Locate the cell with the specified text and output its [X, Y] center coordinate. 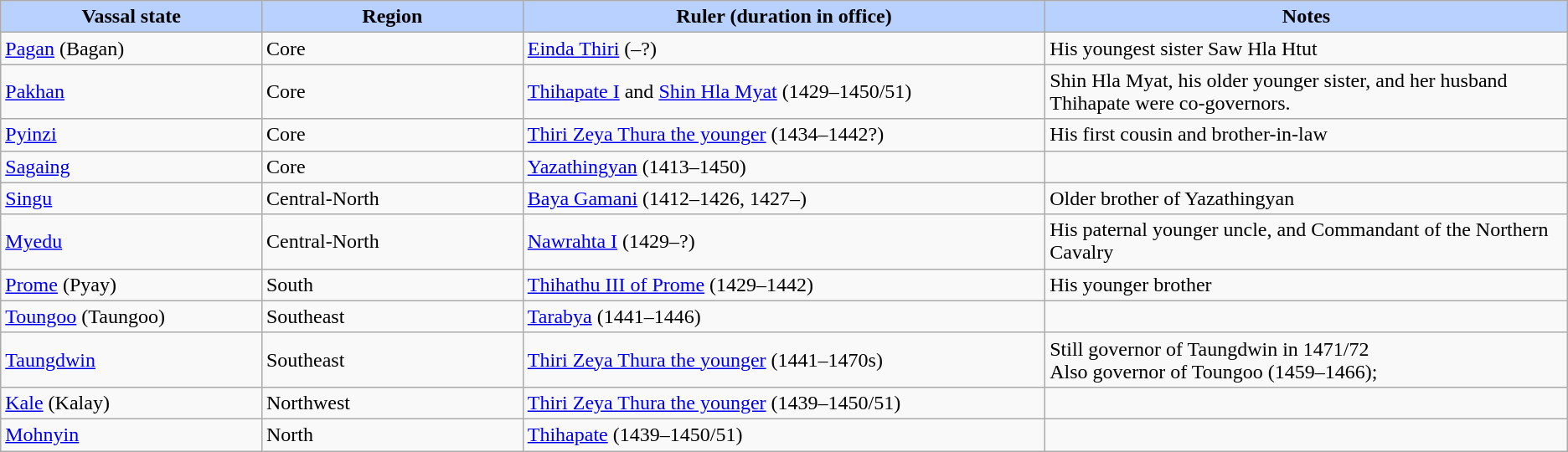
Older brother of Yazathingyan [1307, 198]
His paternal younger uncle, and Commandant of the Northern Cavalry [1307, 241]
His first cousin and brother-in-law [1307, 135]
Singu [132, 198]
Pagan (Bagan) [132, 49]
Shin Hla Myat, his older younger sister, and her husband Thihapate were co-governors. [1307, 92]
Sagaing [132, 167]
South [392, 285]
Still governor of Taungdwin in 1471/72 Also governor of Toungoo (1459–1466); [1307, 360]
Myedu [132, 241]
Northwest [392, 403]
Thiri Zeya Thura the younger (1439–1450/51) [784, 403]
Thiri Zeya Thura the younger (1434–1442?) [784, 135]
Notes [1307, 17]
Pyinzi [132, 135]
Yazathingyan (1413–1450) [784, 167]
His youngest sister Saw Hla Htut [1307, 49]
Toungoo (Taungoo) [132, 316]
Thihathu III of Prome (1429–1442) [784, 285]
Vassal state [132, 17]
Thihapate I and Shin Hla Myat (1429–1450/51) [784, 92]
Einda Thiri (–?) [784, 49]
Baya Gamani (1412–1426, 1427–) [784, 198]
Ruler (duration in office) [784, 17]
Region [392, 17]
Pakhan [132, 92]
Nawrahta I (1429–?) [784, 241]
Kale (Kalay) [132, 403]
Prome (Pyay) [132, 285]
Thihapate (1439–1450/51) [784, 434]
Taungdwin [132, 360]
Tarabya (1441–1446) [784, 316]
Mohnyin [132, 434]
Thiri Zeya Thura the younger (1441–1470s) [784, 360]
North [392, 434]
His younger brother [1307, 285]
